Return the [X, Y] coordinate for the center point of the cell that contains the specified text.  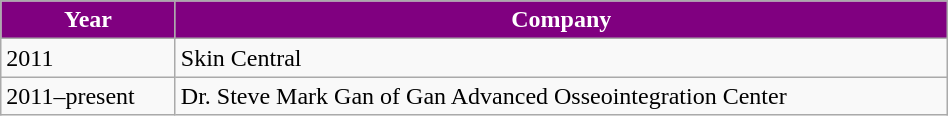
Company [561, 20]
Dr. Steve Mark Gan of Gan Advanced Osseointegration Center [561, 96]
2011–present [88, 96]
Year [88, 20]
2011 [88, 58]
Skin Central [561, 58]
